Determine the (X, Y) coordinate at the center of the cell enclosing the given text.  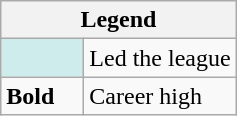
Career high (160, 96)
Legend (118, 20)
Bold (42, 96)
Led the league (160, 58)
